Scan for the cell matching the given text and deliver its (x, y) coordinate at center. 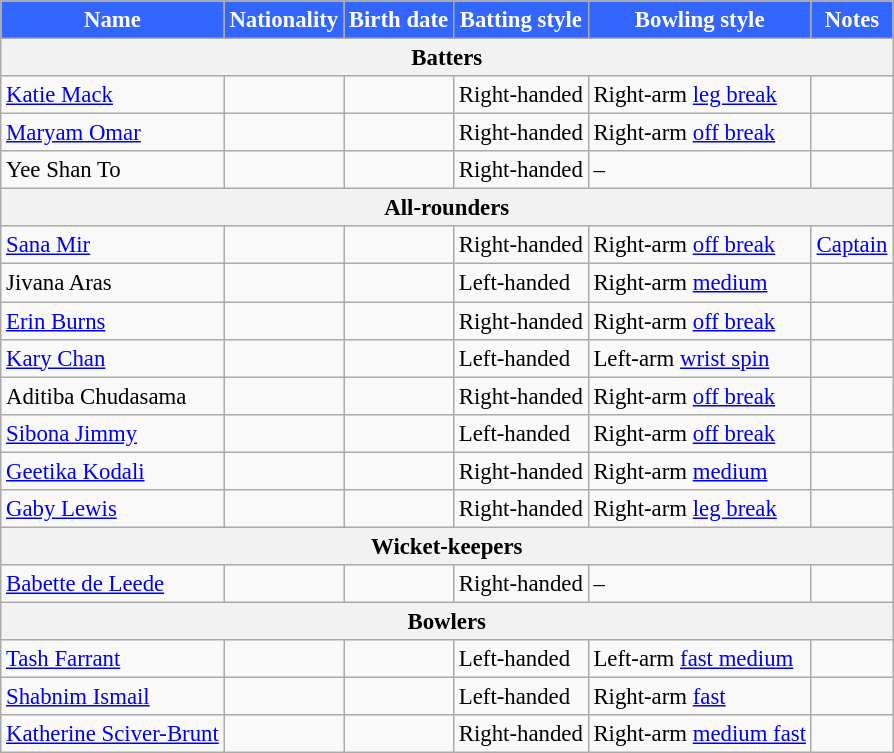
Batters (447, 58)
Right-arm medium fast (700, 734)
Captain (852, 245)
Katherine Sciver-Brunt (112, 734)
Left-arm wrist spin (700, 358)
Sibona Jimmy (112, 433)
Maryam Omar (112, 133)
Nationality (284, 20)
Right-arm fast (700, 697)
Babette de Leede (112, 584)
Name (112, 20)
Katie Mack (112, 95)
Yee Shan To (112, 170)
Aditiba Chudasama (112, 396)
Sana Mir (112, 245)
Left-arm fast medium (700, 659)
Bowling style (700, 20)
Geetika Kodali (112, 471)
Batting style (520, 20)
Wicket-keepers (447, 546)
Bowlers (447, 621)
Birth date (399, 20)
Notes (852, 20)
Gaby Lewis (112, 509)
Shabnim Ismail (112, 697)
Erin Burns (112, 321)
Jivana Aras (112, 283)
All-rounders (447, 208)
Kary Chan (112, 358)
Tash Farrant (112, 659)
